Detect which cell encompasses the target text, then output its [X, Y] center coordinate. 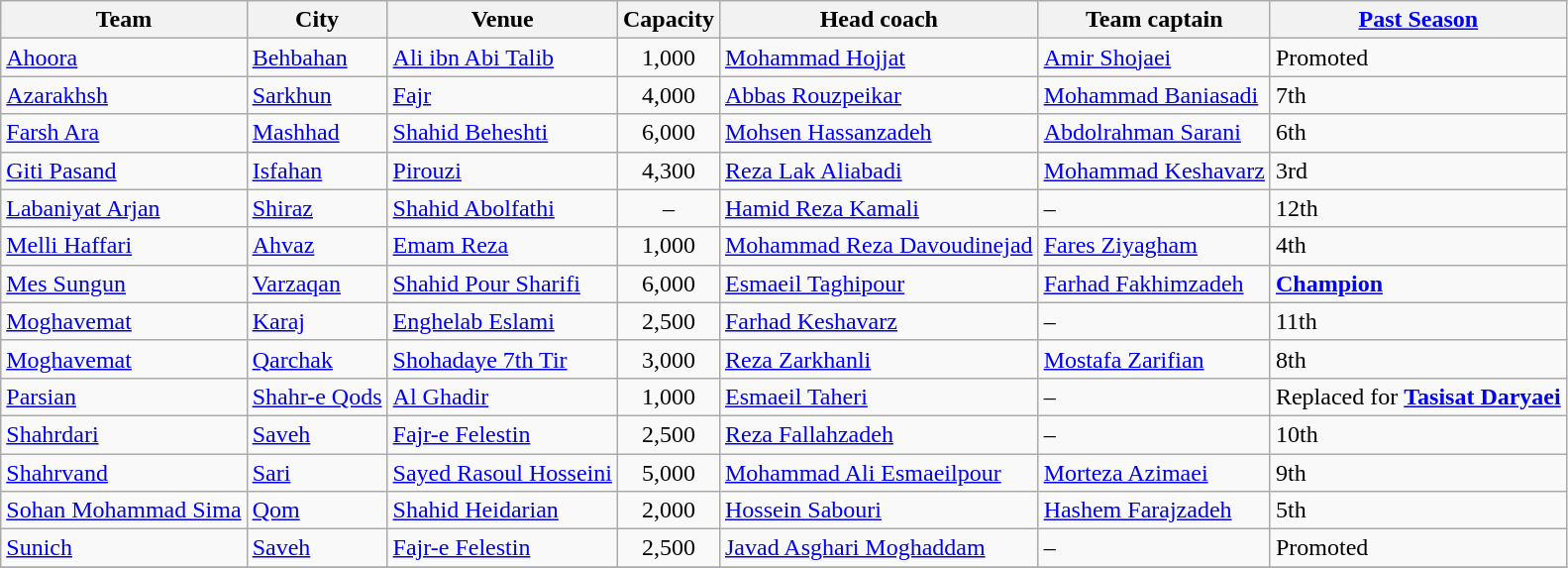
Qom [317, 511]
Reza Zarkhanli [879, 359]
Pirouzi [502, 170]
Farhad Fakhimzadeh [1154, 284]
Labaniyat Arjan [124, 208]
Ahoora [124, 57]
Javad Asghari Moghaddam [879, 548]
Shahr-e Qods [317, 397]
4,000 [668, 95]
6th [1418, 133]
Fares Ziyagham [1154, 246]
Mohammad Hojjat [879, 57]
Mostafa Zarifian [1154, 359]
Shahid Abolfathi [502, 208]
Shahid Beheshti [502, 133]
Reza Fallahzadeh [879, 434]
3rd [1418, 170]
Al Ghadir [502, 397]
Abdolrahman Sarani [1154, 133]
11th [1418, 321]
Esmaeil Taheri [879, 397]
Giti Pasand [124, 170]
Abbas Rouzpeikar [879, 95]
10th [1418, 434]
12th [1418, 208]
Team [124, 20]
Emam Reza [502, 246]
4th [1418, 246]
Amir Shojaei [1154, 57]
Hossein Sabouri [879, 511]
Sohan Mohammad Sima [124, 511]
Replaced for Tasisat Daryaei [1418, 397]
2,000 [668, 511]
Ahvaz [317, 246]
Mohammad Ali Esmaeilpour [879, 473]
Fajr [502, 95]
Capacity [668, 20]
Reza Lak Aliabadi [879, 170]
Enghelab Eslami [502, 321]
Shahid Heidarian [502, 511]
Past Season [1418, 20]
7th [1418, 95]
Team captain [1154, 20]
Mohsen Hassanzadeh [879, 133]
Venue [502, 20]
Karaj [317, 321]
Morteza Azimaei [1154, 473]
Azarakhsh [124, 95]
Qarchak [317, 359]
4,300 [668, 170]
Isfahan [317, 170]
5,000 [668, 473]
Mes Sungun [124, 284]
City [317, 20]
Sunich [124, 548]
Shahid Pour Sharifi [502, 284]
3,000 [668, 359]
Mohammad Reza Davoudinejad [879, 246]
Hashem Farajzadeh [1154, 511]
Hamid Reza Kamali [879, 208]
Shahrdari [124, 434]
Shahrvand [124, 473]
Sari [317, 473]
Head coach [879, 20]
Ali ibn Abi Talib [502, 57]
Behbahan [317, 57]
Farsh Ara [124, 133]
Mohammad Keshavarz [1154, 170]
Parsian [124, 397]
Varzaqan [317, 284]
Sarkhun [317, 95]
8th [1418, 359]
Mashhad [317, 133]
5th [1418, 511]
Sayed Rasoul Hosseini [502, 473]
9th [1418, 473]
Shiraz [317, 208]
Melli Haffari [124, 246]
Esmaeil Taghipour [879, 284]
Farhad Keshavarz [879, 321]
Mohammad Baniasadi [1154, 95]
Champion [1418, 284]
Shohadaye 7th Tir [502, 359]
